Pinpoint the cell where the given text exists, returning its [x, y] midpoint coordinate. 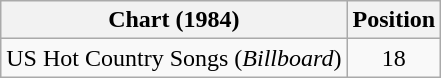
Position [394, 20]
US Hot Country Songs (Billboard) [174, 58]
Chart (1984) [174, 20]
18 [394, 58]
